Detect which cell encompasses the target text, then output its (x, y) center coordinate. 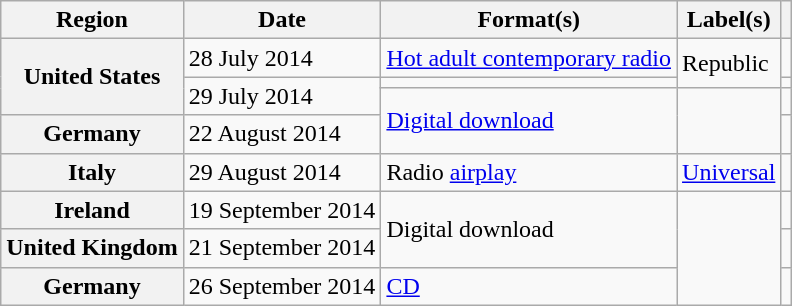
CD (529, 286)
19 September 2014 (282, 210)
Format(s) (529, 20)
Republic (729, 64)
Radio airplay (529, 172)
Label(s) (729, 20)
21 September 2014 (282, 248)
29 July 2014 (282, 96)
Italy (92, 172)
United Kingdom (92, 248)
Hot adult contemporary radio (529, 58)
Region (92, 20)
Ireland (92, 210)
22 August 2014 (282, 134)
Universal (729, 172)
28 July 2014 (282, 58)
26 September 2014 (282, 286)
United States (92, 77)
29 August 2014 (282, 172)
Date (282, 20)
